For the text-containing cell, return its midpoint in [x, y] coordinate format. 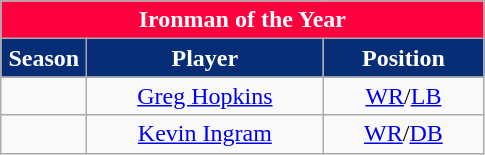
Position [404, 58]
WR/DB [404, 134]
Player [205, 58]
Greg Hopkins [205, 96]
Ironman of the Year [242, 20]
WR/LB [404, 96]
Season [44, 58]
Kevin Ingram [205, 134]
